Locate the cell with the specified text and output its [x, y] center coordinate. 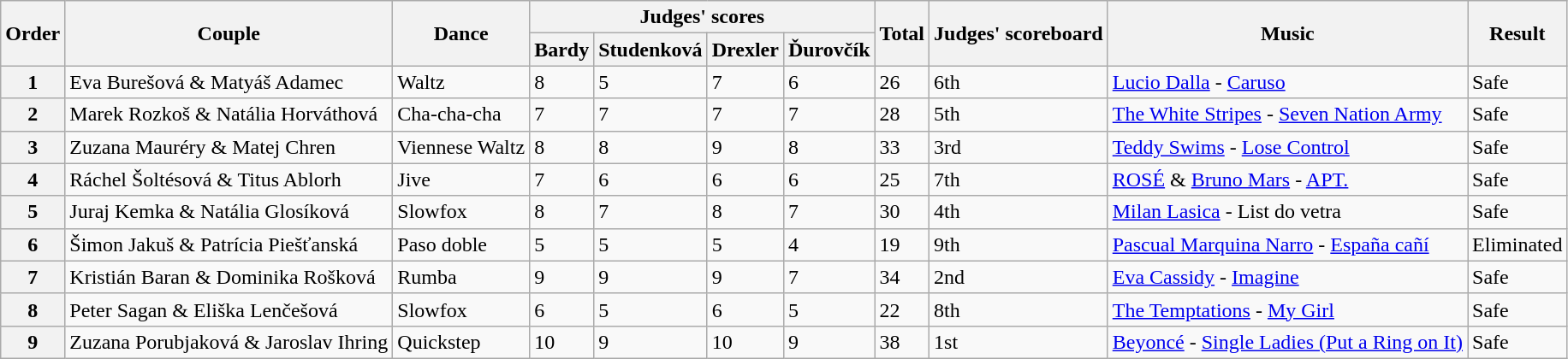
Judges' scoreboard [1019, 33]
22 [902, 309]
ROSÉ & Bruno Mars - APT. [1287, 179]
Beyoncé - Single Ladies (Put a Ring on It) [1287, 342]
Paso doble [461, 244]
38 [902, 342]
Judges' scores [702, 17]
2 [33, 115]
Teddy Swims - Lose Control [1287, 147]
Quickstep [461, 342]
2nd [1019, 277]
Drexler [745, 50]
Šimon Jakuš & Patrícia Piešťanská [229, 244]
Waltz [461, 82]
Rumba [461, 277]
26 [902, 82]
3 [33, 147]
1 [33, 82]
Marek Rozkoš & Natália Horváthová [229, 115]
Music [1287, 33]
Order [33, 33]
Dance [461, 33]
5th [1019, 115]
9th [1019, 244]
Couple [229, 33]
Jive [461, 179]
Cha-cha-cha [461, 115]
Result [1518, 33]
8th [1019, 309]
Lucio Dalla - Caruso [1287, 82]
Kristián Baran & Dominika Rošková [229, 277]
Viennese Waltz [461, 147]
Zuzana Porubjaková & Jaroslav Ihring [229, 342]
19 [902, 244]
33 [902, 147]
Pascual Marquina Narro - España cañí [1287, 244]
4th [1019, 212]
30 [902, 212]
3rd [1019, 147]
Ďurovčík [829, 50]
25 [902, 179]
Juraj Kemka & Natália Glosíková [229, 212]
7th [1019, 179]
Zuzana Mauréry & Matej Chren [229, 147]
6th [1019, 82]
Total [902, 33]
34 [902, 277]
Eva Cassidy - Imagine [1287, 277]
Ráchel Šoltésová & Titus Ablorh [229, 179]
Peter Sagan & Eliška Lenčešová [229, 309]
28 [902, 115]
The White Stripes - Seven Nation Army [1287, 115]
Eliminated [1518, 244]
The Temptations - My Girl [1287, 309]
Studenková [650, 50]
Milan Lasica - List do vetra [1287, 212]
Bardy [561, 50]
1st [1019, 342]
Eva Burešová & Matyáš Adamec [229, 82]
